Extract the (X, Y) coordinate from the center of the cell holding the provided text.  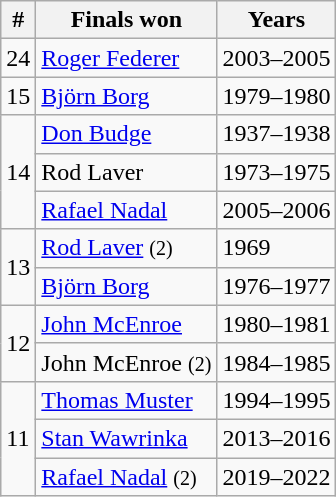
13 (18, 267)
2019–2022 (276, 477)
Don Budge (126, 134)
Rod Laver (126, 172)
Years (276, 20)
15 (18, 96)
Finals won (126, 20)
1969 (276, 248)
1937–1938 (276, 134)
Stan Wawrinka (126, 438)
2005–2006 (276, 210)
1994–1995 (276, 400)
John McEnroe (2) (126, 362)
12 (18, 343)
2013–2016 (276, 438)
# (18, 20)
11 (18, 438)
Roger Federer (126, 58)
1980–1981 (276, 324)
John McEnroe (126, 324)
Thomas Muster (126, 400)
2003–2005 (276, 58)
1984–1985 (276, 362)
Rod Laver (2) (126, 248)
Rafael Nadal (2) (126, 477)
24 (18, 58)
Rafael Nadal (126, 210)
14 (18, 172)
1976–1977 (276, 286)
1979–1980 (276, 96)
1973–1975 (276, 172)
